From the cell containing the given text, extract its center point as [x, y] coordinate. 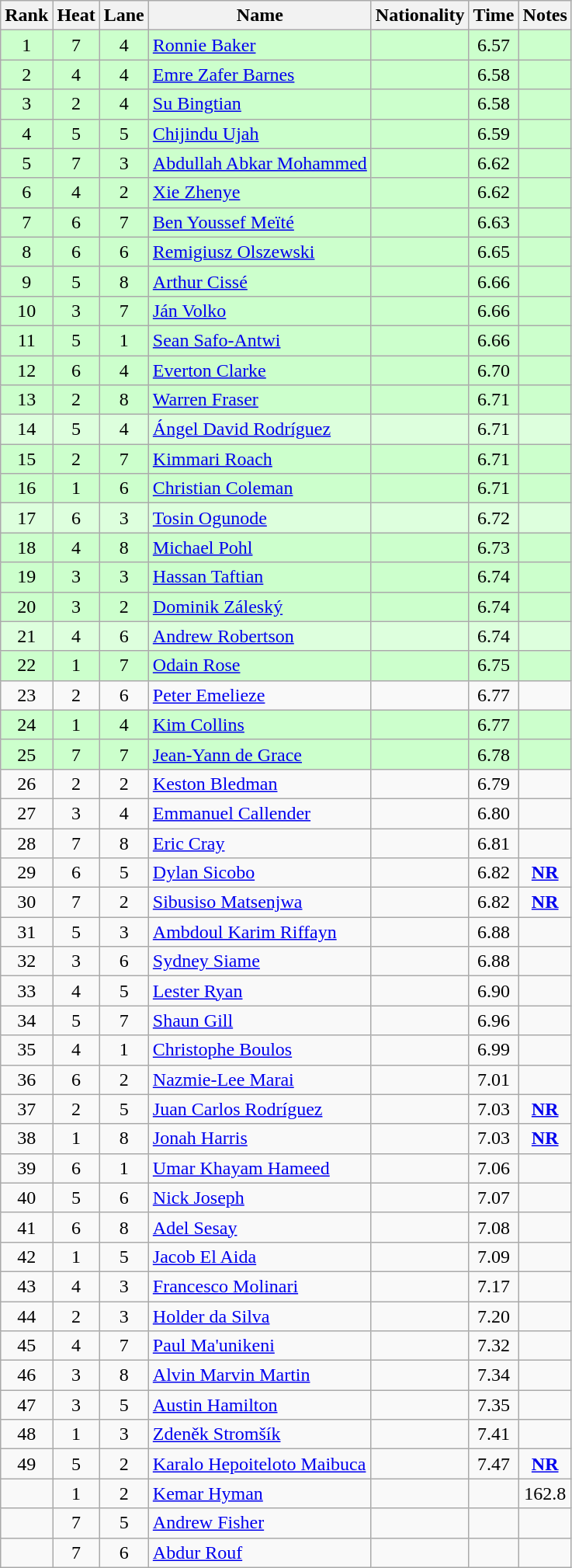
Christophe Boulos [259, 1050]
48 [26, 1434]
Francesco Molinari [259, 1286]
Time [494, 16]
Warren Fraser [259, 400]
6.96 [494, 1020]
6.90 [494, 991]
31 [26, 932]
Keston Bledman [259, 784]
6.80 [494, 813]
9 [26, 281]
7.01 [494, 1080]
7.20 [494, 1316]
28 [26, 843]
Lane [124, 16]
Ján Volko [259, 311]
Paul Ma'unikeni [259, 1346]
Kimmari Roach [259, 459]
24 [26, 725]
39 [26, 1168]
7.35 [494, 1405]
7.08 [494, 1227]
Hassan Taftian [259, 577]
Peter Emelieze [259, 695]
26 [26, 784]
23 [26, 695]
Arthur Cissé [259, 281]
Ángel David Rodríguez [259, 429]
37 [26, 1109]
Alvin Marvin Martin [259, 1375]
Emmanuel Callender [259, 813]
35 [26, 1050]
34 [26, 1020]
Odain Rose [259, 666]
Christian Coleman [259, 488]
Shaun Gill [259, 1020]
6.99 [494, 1050]
Kemar Hyman [259, 1493]
Abdullah Abkar Mohammed [259, 163]
Jacob El Aida [259, 1257]
Jean-Yann de Grace [259, 754]
7.41 [494, 1434]
20 [26, 607]
Andrew Robertson [259, 636]
Remigiusz Olszewski [259, 252]
13 [26, 400]
22 [26, 666]
29 [26, 873]
40 [26, 1198]
6.81 [494, 843]
Ronnie Baker [259, 45]
6.78 [494, 754]
Sydney Siame [259, 961]
15 [26, 459]
Nick Joseph [259, 1198]
7.09 [494, 1257]
Juan Carlos Rodríguez [259, 1109]
6.59 [494, 134]
Heat [76, 16]
Eric Cray [259, 843]
Karalo Hepoiteloto Maibuca [259, 1464]
7.34 [494, 1375]
43 [26, 1286]
10 [26, 311]
12 [26, 370]
Ambdoul Karim Riffayn [259, 932]
32 [26, 961]
47 [26, 1405]
Xie Zhenye [259, 193]
6.63 [494, 222]
Tosin Ogunode [259, 518]
Notes [545, 16]
19 [26, 577]
14 [26, 429]
36 [26, 1080]
41 [26, 1227]
Sibusiso Matsenjwa [259, 902]
45 [26, 1346]
Dominik Záleský [259, 607]
6.79 [494, 784]
Everton Clarke [259, 370]
Su Bingtian [259, 104]
6.72 [494, 518]
Umar Khayam Hameed [259, 1168]
Nationality [420, 16]
7.32 [494, 1346]
38 [26, 1139]
6.73 [494, 548]
Abdur Rouf [259, 1552]
Chijindu Ujah [259, 134]
46 [26, 1375]
Lester Ryan [259, 991]
6.70 [494, 370]
Adel Sesay [259, 1227]
Michael Pohl [259, 548]
Jonah Harris [259, 1139]
49 [26, 1464]
Sean Safo-Antwi [259, 340]
Name [259, 16]
17 [26, 518]
27 [26, 813]
44 [26, 1316]
Austin Hamilton [259, 1405]
11 [26, 340]
Ben Youssef Meïté [259, 222]
6.75 [494, 666]
Emre Zafer Barnes [259, 75]
7.06 [494, 1168]
6.65 [494, 252]
Andrew Fisher [259, 1523]
25 [26, 754]
18 [26, 548]
33 [26, 991]
Holder da Silva [259, 1316]
Rank [26, 16]
Dylan Sicobo [259, 873]
16 [26, 488]
7.47 [494, 1464]
Kim Collins [259, 725]
7.17 [494, 1286]
Zdeněk Stromšík [259, 1434]
Nazmie-Lee Marai [259, 1080]
42 [26, 1257]
162.8 [545, 1493]
7.07 [494, 1198]
21 [26, 636]
6.57 [494, 45]
30 [26, 902]
